Capture the cell that displays the provided text and extract its [X, Y] central coordinate. 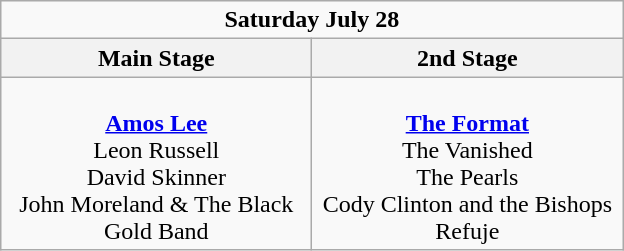
The Format The Vanished The Pearls Cody Clinton and the Bishops Refuje [468, 164]
Main Stage [156, 58]
2nd Stage [468, 58]
Amos Lee Leon Russell David Skinner John Moreland & The Black Gold Band [156, 164]
Saturday July 28 [312, 20]
